Return (x, y) of the center of cell containing provided text 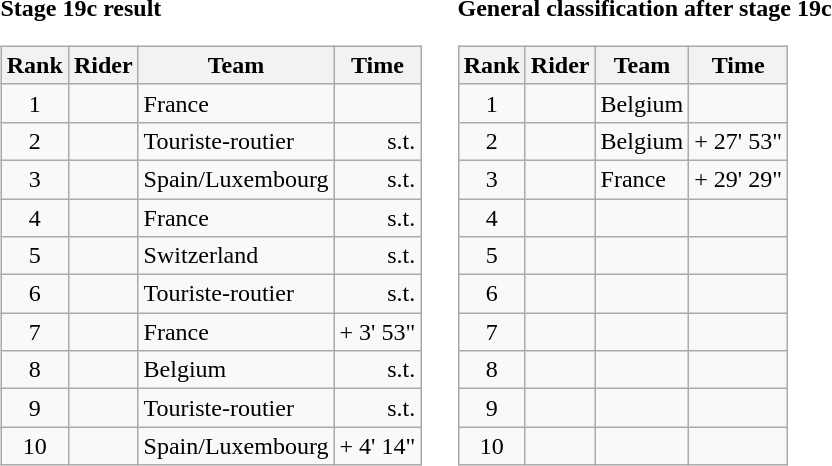
+ 27' 53" (738, 141)
+ 29' 29" (738, 179)
Switzerland (236, 256)
+ 3' 53" (378, 332)
+ 4' 14" (378, 446)
